Return (X, Y) of the center of cell containing provided text 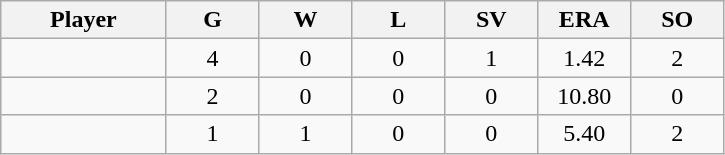
ERA (584, 20)
5.40 (584, 134)
L (398, 20)
10.80 (584, 96)
Player (84, 20)
SO (678, 20)
4 (212, 58)
SV (492, 20)
1.42 (584, 58)
G (212, 20)
W (306, 20)
